Identify which cell holds the provided text, then report its (X, Y) central coordinate. 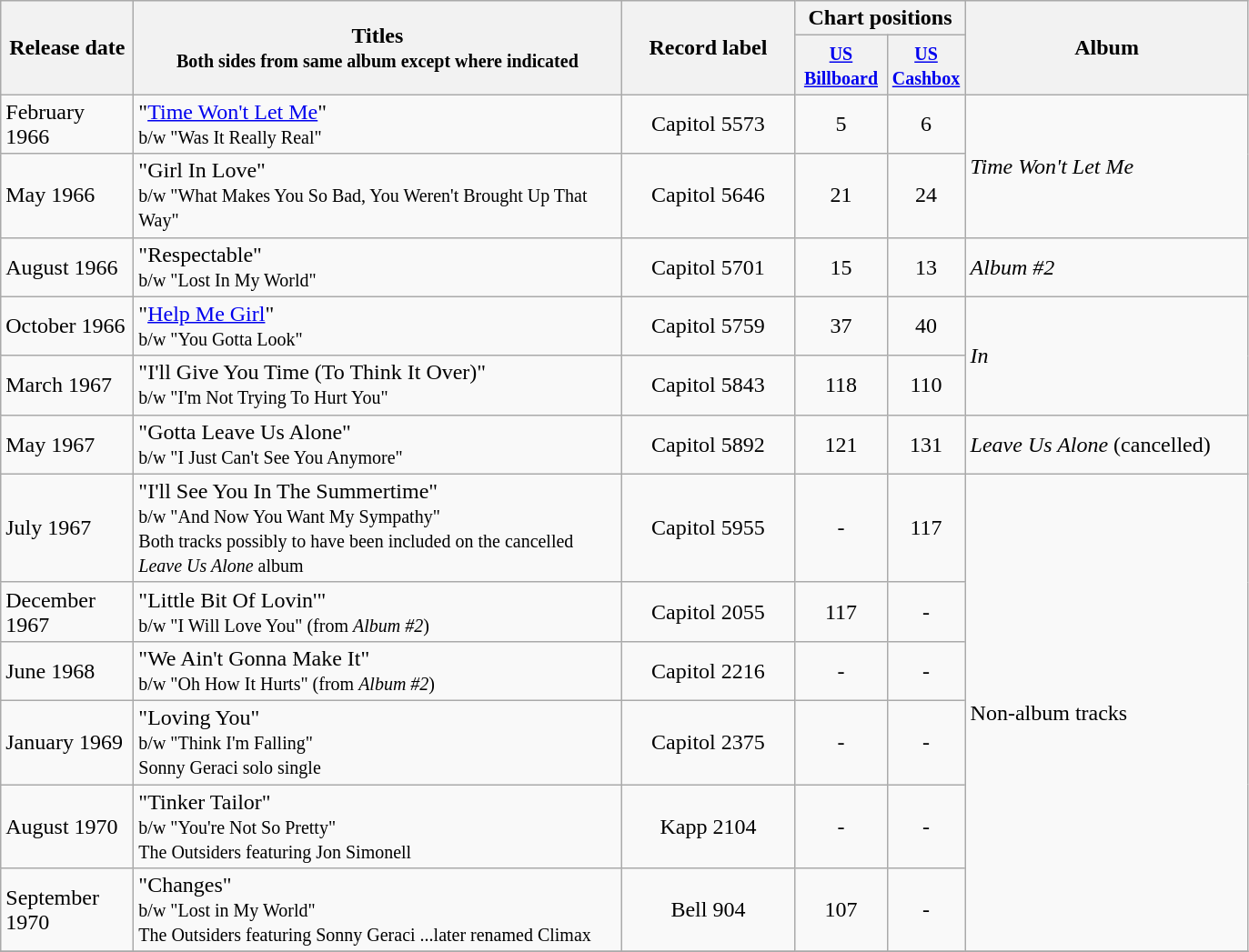
Non-album tracks (1106, 713)
In (1106, 356)
Capitol 2216 (708, 671)
"I'll Give You Time (To Think It Over)"b/w "I'm Not Trying To Hurt You" (378, 386)
37 (841, 326)
110 (926, 386)
Release date (67, 47)
Capitol 5759 (708, 326)
Capitol 5646 (708, 195)
6 (926, 124)
118 (841, 386)
40 (926, 326)
August 1966 (67, 267)
"Help Me Girl"b/w "You Gotta Look" (378, 326)
Chart positions (881, 18)
TitlesBoth sides from same album except where indicated (378, 47)
August 1970 (67, 826)
May 1967 (67, 444)
June 1968 (67, 671)
131 (926, 444)
Capitol 2375 (708, 742)
Album (1106, 47)
Kapp 2104 (708, 826)
13 (926, 267)
Capitol 5892 (708, 444)
February 1966 (67, 124)
"We Ain't Gonna Make It"b/w "Oh How It Hurts" (from Album #2) (378, 671)
"Little Bit Of Lovin'"b/w "I Will Love You" (from Album #2) (378, 611)
Album #2 (1106, 267)
December 1967 (67, 611)
"Respectable"b/w "Lost In My World" (378, 267)
Capitol 5843 (708, 386)
Capitol 5573 (708, 124)
"Time Won't Let Me"b/w "Was It Really Real" (378, 124)
24 (926, 195)
September 1970 (67, 910)
121 (841, 444)
5 (841, 124)
Capitol 2055 (708, 611)
January 1969 (67, 742)
Capitol 5701 (708, 267)
Capitol 5955 (708, 527)
March 1967 (67, 386)
USCashbox (926, 65)
15 (841, 267)
USBillboard (841, 65)
Record label (708, 47)
Leave Us Alone (cancelled) (1106, 444)
21 (841, 195)
"Tinker Tailor"b/w "You're Not So Pretty"The Outsiders featuring Jon Simonell (378, 826)
July 1967 (67, 527)
"I'll See You In The Summertime"b/w "And Now You Want My Sympathy"Both tracks possibly to have been included on the cancelled Leave Us Alone album (378, 527)
107 (841, 910)
Time Won't Let Me (1106, 165)
"Loving You"b/w "Think I'm Falling"Sonny Geraci solo single (378, 742)
October 1966 (67, 326)
"Gotta Leave Us Alone"b/w "I Just Can't See You Anymore" (378, 444)
Bell 904 (708, 910)
"Girl In Love"b/w "What Makes You So Bad, You Weren't Brought Up That Way" (378, 195)
"Changes"b/w "Lost in My World"The Outsiders featuring Sonny Geraci ...later renamed Climax (378, 910)
May 1966 (67, 195)
